Scan for the cell matching the given text and deliver its (X, Y) coordinate at center. 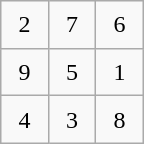
9 (24, 72)
4 (24, 120)
6 (120, 24)
1 (120, 72)
2 (24, 24)
3 (72, 120)
7 (72, 24)
8 (120, 120)
5 (72, 72)
